Determine the (X, Y) coordinate at the center of the cell enclosing the given text.  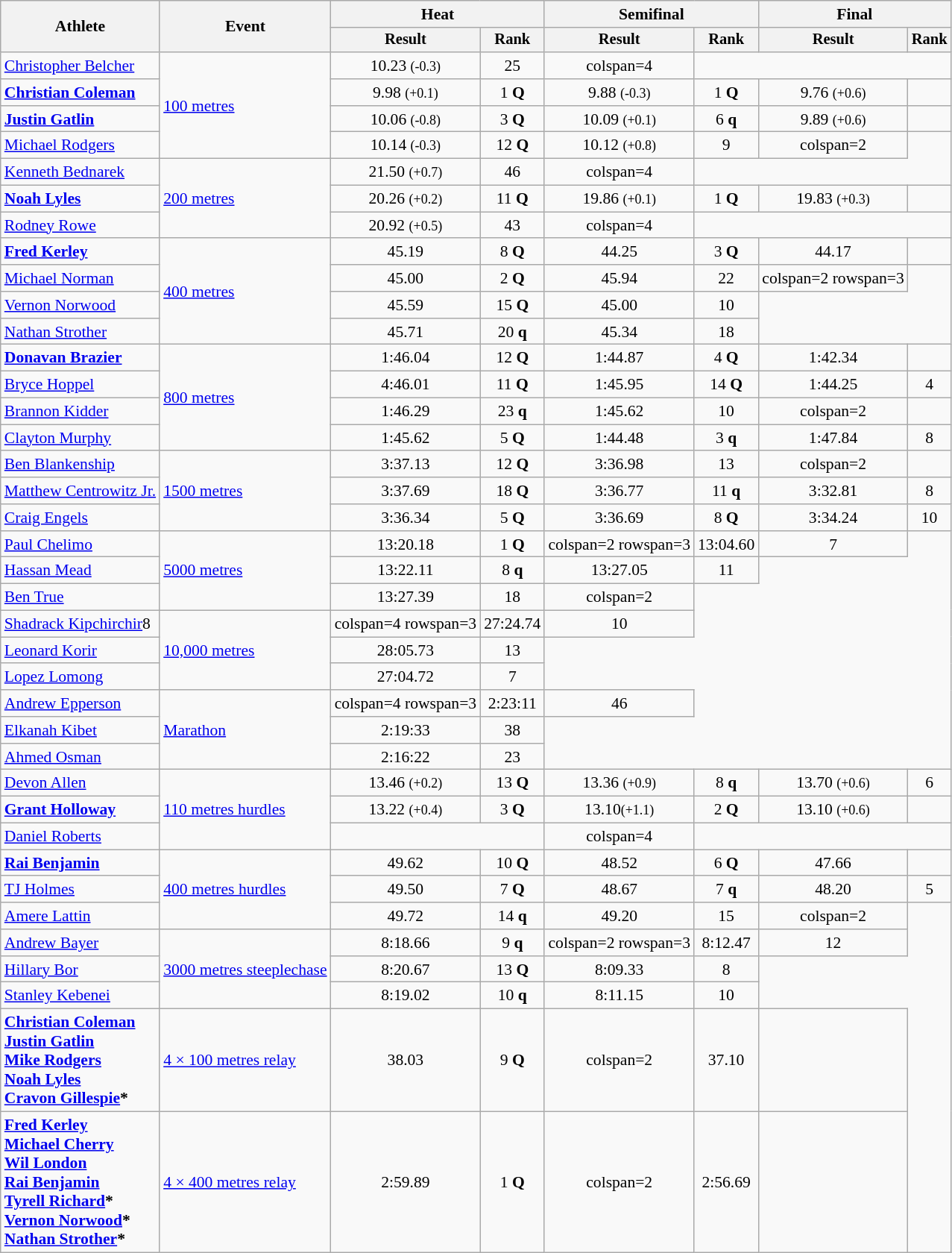
10.23 (-0.3) (406, 66)
9 (726, 145)
48.52 (619, 863)
49.20 (619, 916)
4 × 400 metres relay (245, 1183)
11 (726, 571)
Ben True (81, 597)
10 Q (512, 863)
Brannon Kidder (81, 412)
Fred Kerley (81, 252)
1:44.48 (619, 438)
200 metres (245, 198)
Bryce Hoppel (81, 385)
15 Q (512, 305)
2:23:11 (512, 703)
38.03 (406, 1061)
3:37.13 (406, 465)
7 Q (512, 890)
3 q (726, 438)
22 (726, 278)
Craig Engels (81, 518)
49.72 (406, 916)
19.83 (+0.3) (833, 199)
Ahmed Osman (81, 757)
7 q (726, 890)
Christian Coleman (81, 92)
110 metres hurdles (245, 810)
13.10 (+0.6) (833, 810)
Justin Gatlin (81, 119)
Rai Benjamin (81, 863)
37.10 (726, 1061)
Clayton Murphy (81, 438)
3:36.69 (619, 518)
Andrew Epperson (81, 703)
27:04.72 (406, 677)
20 q (512, 332)
12 (833, 943)
Christopher Belcher (81, 66)
3:36.98 (619, 465)
Paul Chelimo (81, 544)
100 metres (245, 105)
1:42.34 (833, 358)
2:19:33 (406, 730)
Matthew Centrowitz Jr. (81, 491)
4 Q (726, 358)
400 metres (245, 292)
13.46 (+0.2) (406, 783)
48.20 (833, 890)
19.86 (+0.1) (619, 199)
43 (512, 225)
2:56.69 (726, 1183)
10.09 (+0.1) (619, 119)
Donavan Brazier (81, 358)
9.88 (-0.3) (619, 92)
10.14 (-0.3) (406, 145)
4 (930, 385)
Elkanah Kibet (81, 730)
Grant Holloway (81, 810)
1:44.25 (833, 385)
Christian ColemanJustin GatlinMike RodgersNoah LylesCravon Gillespie* (81, 1061)
9.89 (+0.6) (833, 119)
3:36.77 (619, 491)
45.34 (619, 332)
Nathan Strother (81, 332)
8:12.47 (726, 943)
Daniel Roberts (81, 837)
1:47.84 (833, 438)
48.67 (619, 890)
13.22 (+0.4) (406, 810)
Semifinal (652, 14)
3:34.24 (833, 518)
Noah Lyles (81, 199)
45.59 (406, 305)
11 q (726, 491)
13:20.18 (406, 544)
21.50 (+0.7) (406, 172)
Michael Norman (81, 278)
15 (726, 916)
9.76 (+0.6) (833, 92)
4:46.01 (406, 385)
20.26 (+0.2) (406, 199)
13:27.39 (406, 597)
9 Q (512, 1061)
2:16:22 (406, 757)
45.94 (619, 278)
3:37.69 (406, 491)
13.10(+1.1) (619, 810)
10 q (512, 996)
1:46.04 (406, 358)
TJ Holmes (81, 890)
400 metres hurdles (245, 889)
8:11.15 (619, 996)
Lopez Lomong (81, 677)
49.50 (406, 890)
10,000 metres (245, 650)
Event (245, 27)
Michael Rodgers (81, 145)
13:22.11 (406, 571)
14 Q (726, 385)
23 q (512, 412)
800 metres (245, 398)
Athlete (81, 27)
Final (854, 14)
8:09.33 (619, 970)
5 (930, 890)
Rodney Rowe (81, 225)
18 Q (512, 491)
20.92 (+0.5) (406, 225)
Marathon (245, 729)
1:44.87 (619, 358)
Devon Allen (81, 783)
8:19.02 (406, 996)
13:27.05 (619, 571)
8:20.67 (406, 970)
Fred KerleyMichael CherryWil LondonRai BenjaminTyrell Richard*Vernon Norwood*Nathan Strother* (81, 1183)
Leonard Korir (81, 650)
28:05.73 (406, 650)
4 × 100 metres relay (245, 1061)
25 (512, 66)
10.12 (+0.8) (619, 145)
Vernon Norwood (81, 305)
10.06 (-0.8) (406, 119)
5000 metres (245, 571)
6 q (726, 119)
1:45.95 (619, 385)
14 q (512, 916)
9.98 (+0.1) (406, 92)
13.36 (+0.9) (619, 783)
38 (512, 730)
Ben Blankenship (81, 465)
44.17 (833, 252)
47.66 (833, 863)
1500 metres (245, 491)
2:59.89 (406, 1183)
Andrew Bayer (81, 943)
23 (512, 757)
6 (930, 783)
13.70 (+0.6) (833, 783)
49.62 (406, 863)
Shadrack Kipchirchir8 (81, 624)
Heat (438, 14)
Kenneth Bednarek (81, 172)
6 Q (726, 863)
9 q (512, 943)
45.19 (406, 252)
27:24.74 (512, 624)
Amere Lattin (81, 916)
Hillary Bor (81, 970)
13:04.60 (726, 544)
Hassan Mead (81, 571)
3:32.81 (833, 491)
8:18.66 (406, 943)
44.25 (619, 252)
3:36.34 (406, 518)
1:46.29 (406, 412)
3000 metres steeplechase (245, 970)
45.71 (406, 332)
Stanley Kebenei (81, 996)
